Return the [x, y] coordinate for the center point of the cell that contains the specified text.  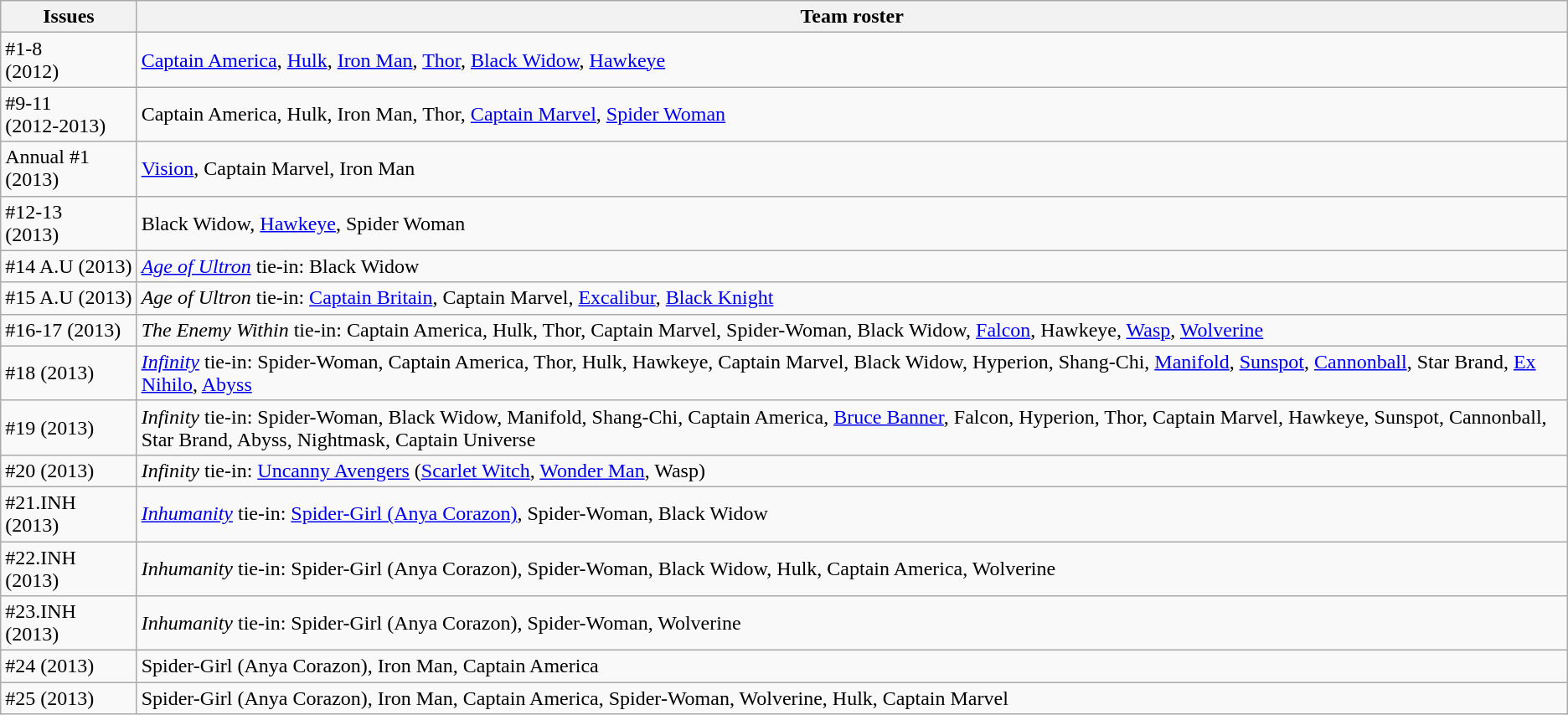
The Enemy Within tie-in: Captain America, Hulk, Thor, Captain Marvel, Spider-Woman, Black Widow, Falcon, Hawkeye, Wasp, Wolverine [852, 330]
#16-17 (2013) [69, 330]
Inhumanity tie-in: Spider-Girl (Anya Corazon), Spider-Woman, Black Widow [852, 514]
Issues [69, 17]
#9-11 (2012-2013) [69, 114]
Captain America, Hulk, Iron Man, Thor, Black Widow, Hawkeye [852, 60]
#25 (2013) [69, 698]
#12-13 (2013) [69, 223]
#1-8(2012) [69, 60]
#18 (2013) [69, 373]
Vision, Captain Marvel, Iron Man [852, 169]
Spider-Girl (Anya Corazon), Iron Man, Captain America [852, 666]
Age of Ultron tie-in: Captain Britain, Captain Marvel, Excalibur, Black Knight [852, 298]
#21.INH (2013) [69, 514]
Captain America, Hulk, Iron Man, Thor, Captain Marvel, Spider Woman [852, 114]
#14 A.U (2013) [69, 266]
Inhumanity tie-in: Spider-Girl (Anya Corazon), Spider-Woman, Black Widow, Hulk, Captain America, Wolverine [852, 568]
#19 (2013) [69, 427]
Black Widow, Hawkeye, Spider Woman [852, 223]
Annual #1 (2013) [69, 169]
#24 (2013) [69, 666]
Team roster [852, 17]
#23.INH (2013) [69, 623]
#22.INH (2013) [69, 568]
Inhumanity tie-in: Spider-Girl (Anya Corazon), Spider-Woman, Wolverine [852, 623]
#15 A.U (2013) [69, 298]
Age of Ultron tie-in: Black Widow [852, 266]
Infinity tie-in: Uncanny Avengers (Scarlet Witch, Wonder Man, Wasp) [852, 471]
#20 (2013) [69, 471]
Spider-Girl (Anya Corazon), Iron Man, Captain America, Spider-Woman, Wolverine, Hulk, Captain Marvel [852, 698]
